Extract the [x, y] coordinate from the center of the cell holding the provided text.  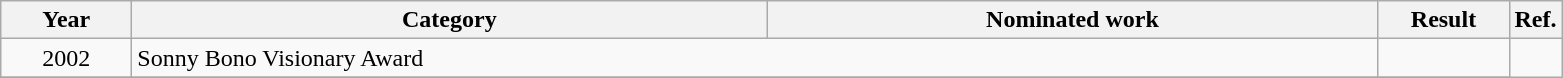
Result [1444, 20]
Year [66, 20]
Sonny Bono Visionary Award [755, 58]
Nominated work [1072, 20]
2002 [66, 58]
Category [450, 20]
Ref. [1536, 20]
